Determine the (X, Y) coordinate at the center of the cell enclosing the given text.  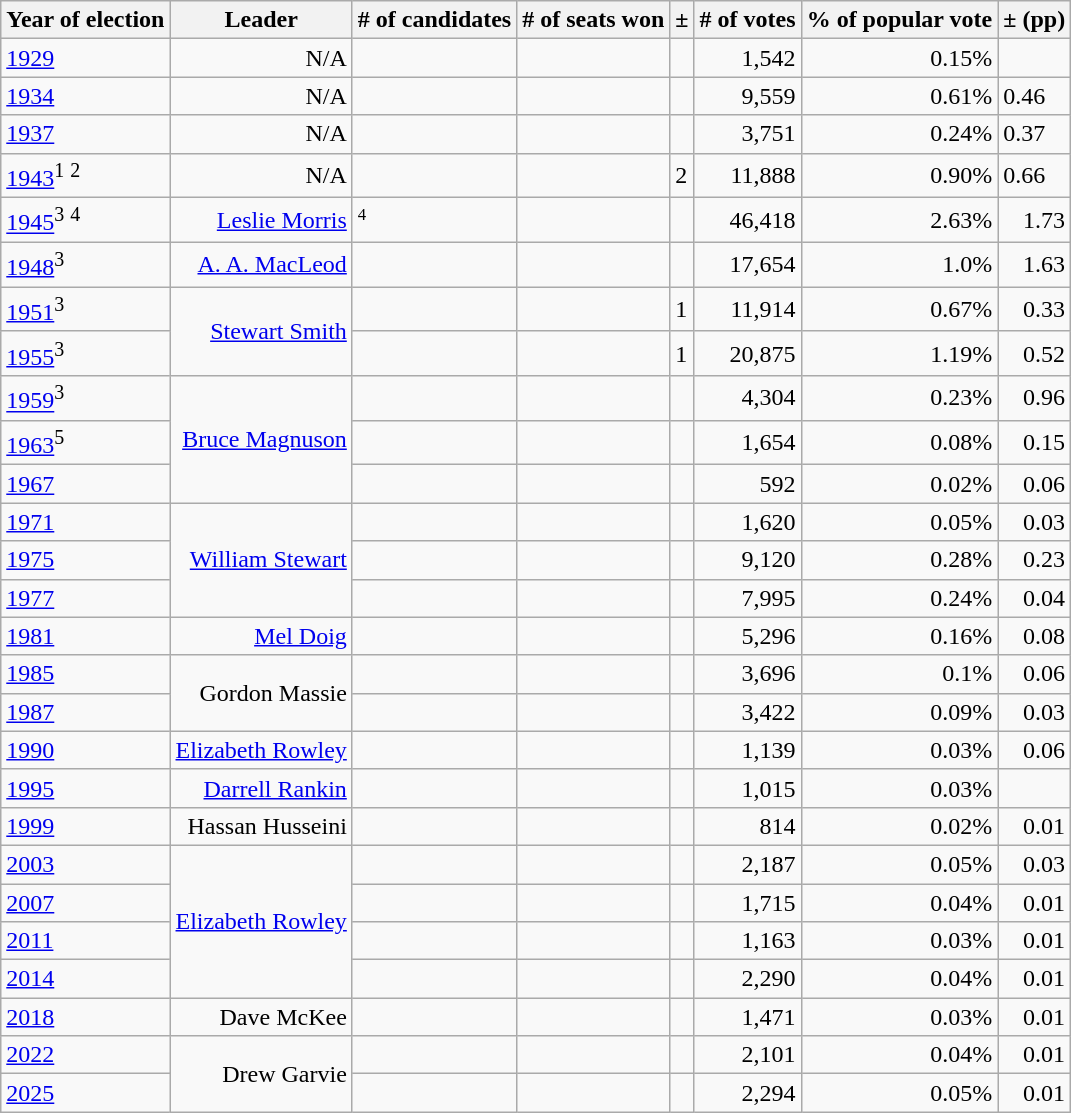
9,559 (748, 96)
0.23 (1034, 560)
0.37 (1034, 134)
1.19% (900, 354)
1,139 (748, 750)
19513 (86, 310)
2007 (86, 903)
0.46 (1034, 96)
0.1% (900, 674)
1981 (86, 636)
Stewart Smith (261, 332)
2022 (86, 1055)
7,995 (748, 598)
19553 (86, 354)
2.63% (900, 220)
1,015 (748, 788)
1.63 (1034, 264)
# of candidates (434, 20)
Darrell Rankin (261, 788)
1995 (86, 788)
1,620 (748, 522)
0.08% (900, 442)
1.0% (900, 264)
1,163 (748, 941)
0.23% (900, 398)
2,294 (748, 1093)
19635 (86, 442)
19593 (86, 398)
19453 4 (86, 220)
0.66 (1034, 176)
814 (748, 826)
0.90% (900, 176)
5,296 (748, 636)
3,422 (748, 712)
0.08 (1034, 636)
46,418 (748, 220)
1937 (86, 134)
11,888 (748, 176)
19431 2 (86, 176)
0.52 (1034, 354)
2025 (86, 1093)
2003 (86, 865)
1.73 (1034, 220)
% of popular vote (900, 20)
# of votes (748, 20)
0.09% (900, 712)
4,304 (748, 398)
2,290 (748, 979)
Bruce Magnuson (261, 440)
0.61% (900, 96)
1929 (86, 58)
William Stewart (261, 560)
1,542 (748, 58)
20,875 (748, 354)
Leader (261, 20)
2011 (86, 941)
± (682, 20)
# of seats won (594, 20)
1,715 (748, 903)
2018 (86, 1017)
9,120 (748, 560)
0.33 (1034, 310)
1977 (86, 598)
2014 (86, 979)
Gordon Massie (261, 693)
Year of election (86, 20)
2,187 (748, 865)
Hassan Husseini (261, 826)
Drew Garvie (261, 1074)
19483 (86, 264)
2 (682, 176)
A. A. MacLeod (261, 264)
1999 (86, 826)
0.67% (900, 310)
3,696 (748, 674)
1971 (86, 522)
0.15% (900, 58)
0.96 (1034, 398)
1975 (86, 560)
0.15 (1034, 442)
4 (434, 220)
1985 (86, 674)
0.16% (900, 636)
1,471 (748, 1017)
Dave McKee (261, 1017)
Leslie Morris (261, 220)
3,751 (748, 134)
Mel Doig (261, 636)
1990 (86, 750)
11,914 (748, 310)
592 (748, 484)
1967 (86, 484)
1934 (86, 96)
± (pp) (1034, 20)
2,101 (748, 1055)
1987 (86, 712)
0.28% (900, 560)
17,654 (748, 264)
1,654 (748, 442)
0.04 (1034, 598)
